Find where the given text appears and provide that cell's center as (X, Y) coordinate. 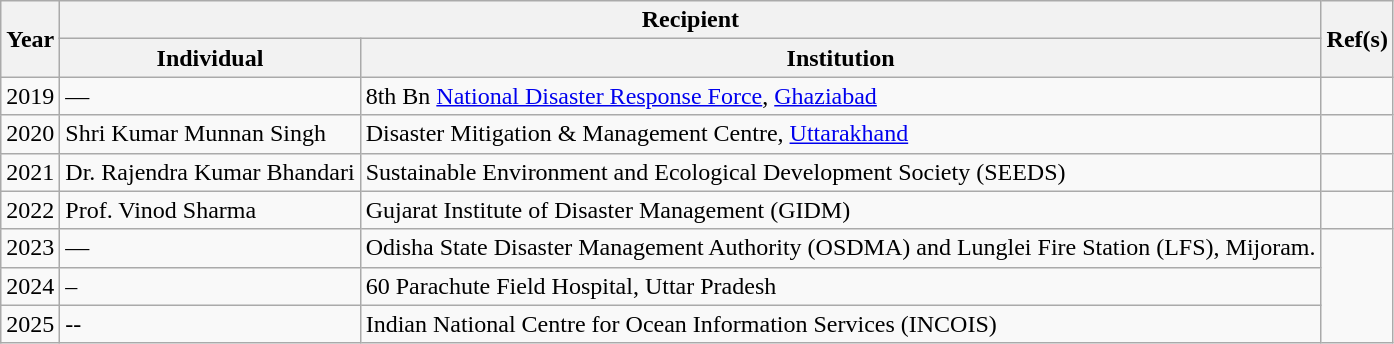
2024 (30, 286)
Prof. Vinod Sharma (210, 210)
Gujarat Institute of Disaster Management (GIDM) (840, 210)
Shri Kumar Munnan Singh (210, 134)
Ref(s) (1357, 39)
2020 (30, 134)
Disaster Mitigation & Management Centre, Uttarakhand (840, 134)
2019 (30, 96)
2023 (30, 248)
Recipient (690, 20)
Indian National Centre for Ocean Information Services (INCOIS) (840, 324)
– (210, 286)
Year (30, 39)
2022 (30, 210)
2021 (30, 172)
8th Bn National Disaster Response Force, Ghaziabad (840, 96)
Institution (840, 58)
60 Parachute Field Hospital, Uttar Pradesh (840, 286)
2025 (30, 324)
Sustainable Environment and Ecological Development Society (SEEDS) (840, 172)
Odisha State Disaster Management Authority (OSDMA) and Lunglei Fire Station (LFS), Mijoram. (840, 248)
-- (210, 324)
Dr. Rajendra Kumar Bhandari (210, 172)
Individual (210, 58)
